Scan for the cell matching the given text and deliver its (x, y) coordinate at center. 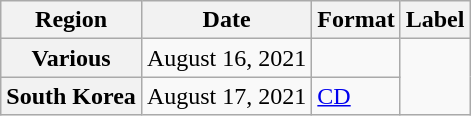
CD (356, 96)
Various (72, 58)
Date (226, 20)
August 17, 2021 (226, 96)
Label (435, 20)
Format (356, 20)
August 16, 2021 (226, 58)
South Korea (72, 96)
Region (72, 20)
